Scan for the cell matching the given text and deliver its [X, Y] coordinate at center. 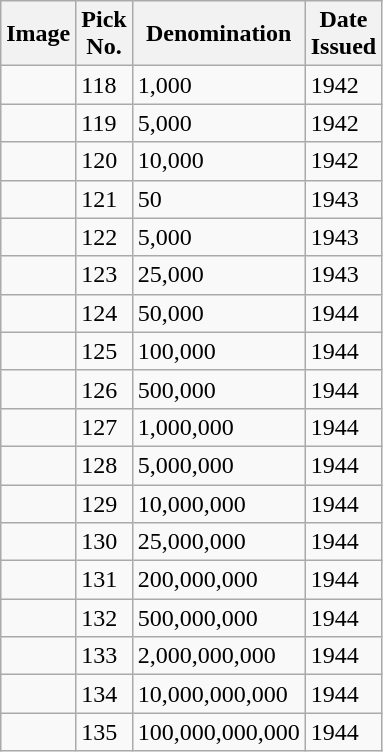
10,000 [218, 161]
10,000,000,000 [218, 694]
PickNo. [104, 34]
135 [104, 732]
Denomination [218, 34]
130 [104, 542]
DateIssued [343, 34]
1,000 [218, 85]
128 [104, 465]
127 [104, 427]
131 [104, 580]
126 [104, 389]
25,000 [218, 275]
100,000 [218, 351]
1,000,000 [218, 427]
118 [104, 85]
120 [104, 161]
2,000,000,000 [218, 656]
125 [104, 351]
25,000,000 [218, 542]
Image [38, 34]
100,000,000,000 [218, 732]
123 [104, 275]
50 [218, 199]
121 [104, 199]
10,000,000 [218, 503]
124 [104, 313]
500,000 [218, 389]
129 [104, 503]
119 [104, 123]
122 [104, 237]
500,000,000 [218, 618]
5,000,000 [218, 465]
50,000 [218, 313]
132 [104, 618]
134 [104, 694]
200,000,000 [218, 580]
133 [104, 656]
